For the text-containing cell, return its midpoint in (X, Y) coordinate format. 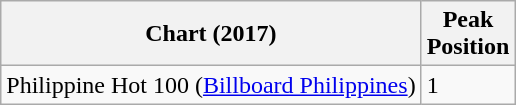
Chart (2017) (211, 34)
1 (468, 85)
Philippine Hot 100 (Billboard Philippines) (211, 85)
PeakPosition (468, 34)
